Capture the cell that displays the provided text and extract its [X, Y] central coordinate. 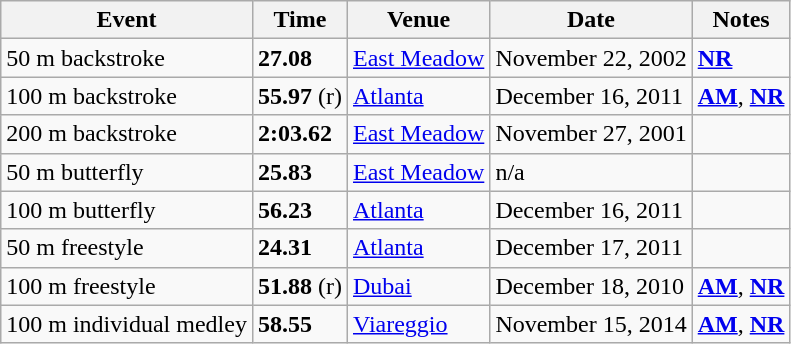
November 22, 2002 [591, 58]
Time [300, 20]
100 m backstroke [127, 96]
100 m individual medley [127, 324]
24.31 [300, 248]
55.97 (r) [300, 96]
November 27, 2001 [591, 134]
58.55 [300, 324]
27.08 [300, 58]
Date [591, 20]
2:03.62 [300, 134]
50 m backstroke [127, 58]
25.83 [300, 172]
Dubai [418, 286]
50 m butterfly [127, 172]
Venue [418, 20]
100 m freestyle [127, 286]
56.23 [300, 210]
100 m butterfly [127, 210]
December 18, 2010 [591, 286]
200 m backstroke [127, 134]
Event [127, 20]
November 15, 2014 [591, 324]
NR [741, 58]
50 m freestyle [127, 248]
n/a [591, 172]
December 17, 2011 [591, 248]
51.88 (r) [300, 286]
Notes [741, 20]
Viareggio [418, 324]
